Extract the [x, y] coordinate from the center of the cell holding the provided text.  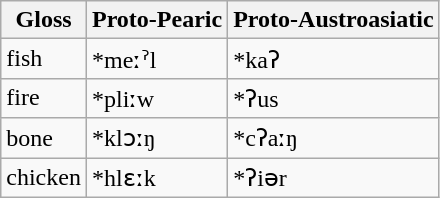
*ʔus [334, 98]
fish [44, 59]
Gloss [44, 20]
chicken [44, 178]
fire [44, 98]
*ʔiər [334, 178]
Proto-Austroasiatic [334, 20]
*kaʔ [334, 59]
*hlɛːk [156, 178]
Proto-Pearic [156, 20]
bone [44, 138]
*meːˀl [156, 59]
*cʔaːŋ [334, 138]
*klɔːŋ [156, 138]
*pliːw [156, 98]
